Find where the given text appears and provide that cell's center as [x, y] coordinate. 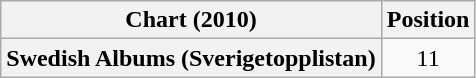
Chart (2010) [191, 20]
Swedish Albums (Sverigetopplistan) [191, 58]
Position [428, 20]
11 [428, 58]
